Extract the (X, Y) coordinate from the center of the cell holding the provided text.  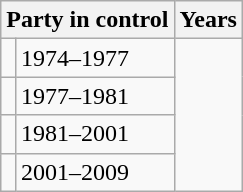
Years (208, 20)
Party in control (88, 20)
1974–1977 (94, 58)
2001–2009 (94, 172)
1981–2001 (94, 134)
1977–1981 (94, 96)
